Capture the cell that displays the provided text and extract its (X, Y) central coordinate. 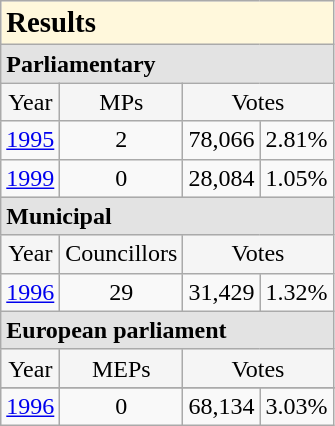
European parliament (167, 330)
1999 (30, 178)
2 (122, 140)
1995 (30, 140)
78,066 (222, 140)
28,084 (222, 178)
Results (167, 23)
68,134 (222, 406)
1.05% (296, 178)
2.81% (296, 140)
3.03% (296, 406)
MEPs (122, 368)
Parliamentary (167, 64)
Councillors (122, 254)
1.32% (296, 292)
Municipal (167, 216)
MPs (122, 102)
29 (122, 292)
31,429 (222, 292)
